Pinpoint the cell where the given text exists, returning its (X, Y) midpoint coordinate. 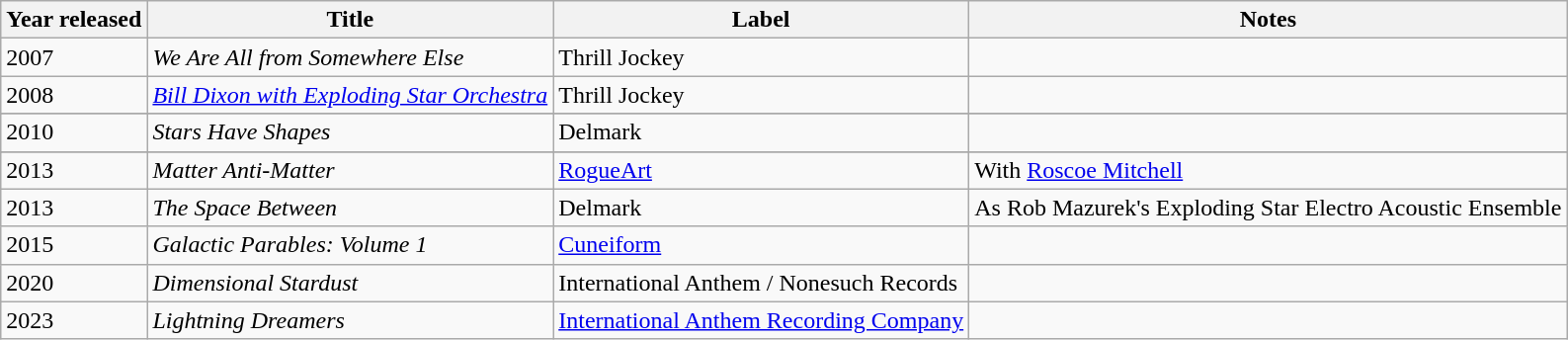
International Anthem Recording Company (761, 320)
2015 (74, 245)
Year released (74, 20)
We Are All from Somewhere Else (350, 57)
Cuneiform (761, 245)
Lightning Dreamers (350, 320)
With Roscoe Mitchell (1269, 170)
2008 (74, 95)
International Anthem / Nonesuch Records (761, 283)
Stars Have Shapes (350, 132)
2020 (74, 283)
RogueArt (761, 170)
Bill Dixon with Exploding Star Orchestra (350, 95)
Galactic Parables: Volume 1 (350, 245)
Notes (1269, 20)
Label (761, 20)
2010 (74, 132)
Dimensional Stardust (350, 283)
Title (350, 20)
Matter Anti-Matter (350, 170)
2023 (74, 320)
2007 (74, 57)
The Space Between (350, 208)
As Rob Mazurek's Exploding Star Electro Acoustic Ensemble (1269, 208)
